Return (x, y) of the center of cell containing provided text 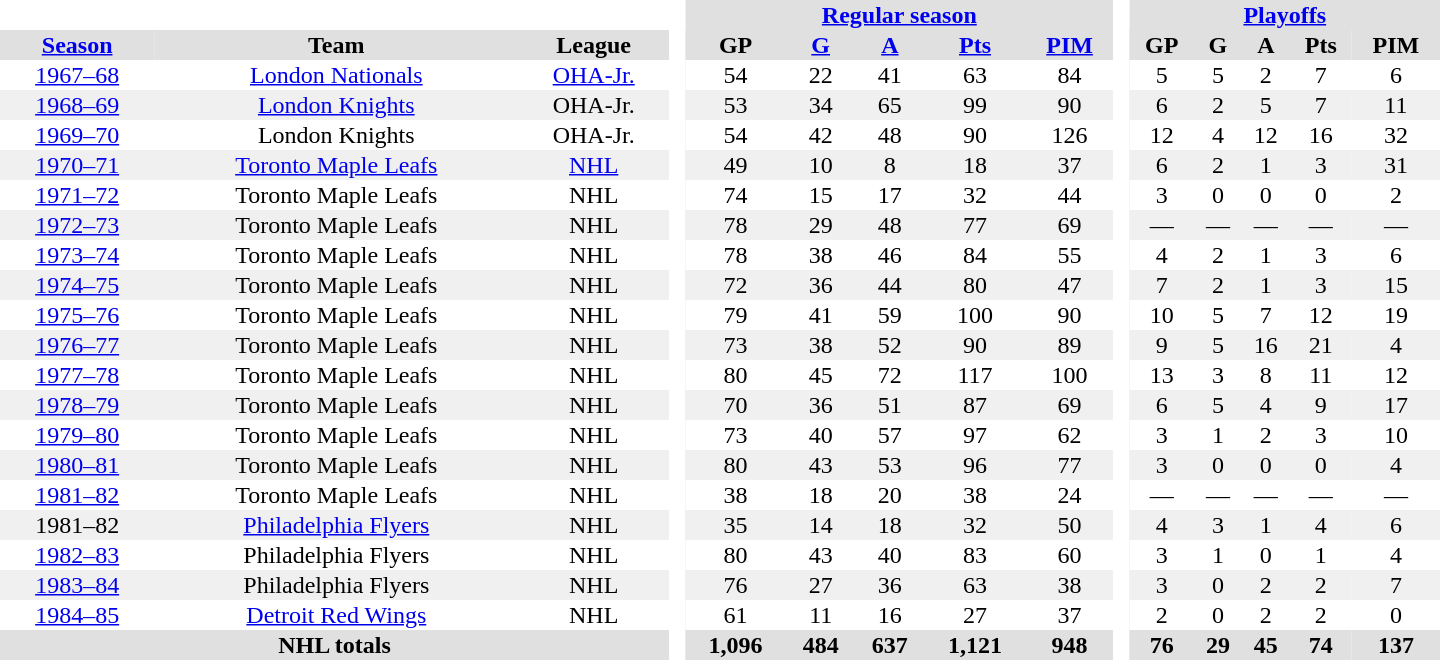
55 (1070, 255)
Playoffs (1285, 15)
1975–76 (77, 315)
1971–72 (77, 195)
62 (1070, 435)
1976–77 (77, 345)
83 (974, 555)
1967–68 (77, 75)
1983–84 (77, 585)
22 (820, 75)
1982–83 (77, 555)
31 (1396, 165)
59 (890, 315)
1979–80 (77, 435)
97 (974, 435)
137 (1396, 645)
57 (890, 435)
1974–75 (77, 285)
Team (336, 45)
1970–71 (77, 165)
60 (1070, 555)
49 (736, 165)
21 (1321, 345)
20 (890, 495)
1977–78 (77, 375)
1968–69 (77, 105)
87 (974, 405)
14 (820, 525)
96 (974, 465)
34 (820, 105)
126 (1070, 135)
89 (1070, 345)
61 (736, 615)
42 (820, 135)
70 (736, 405)
League (594, 45)
Season (77, 45)
46 (890, 255)
19 (1396, 315)
1984–85 (77, 615)
London Nationals (336, 75)
948 (1070, 645)
35 (736, 525)
47 (1070, 285)
1973–74 (77, 255)
24 (1070, 495)
1,121 (974, 645)
13 (1162, 375)
1969–70 (77, 135)
1,096 (736, 645)
1972–73 (77, 225)
484 (820, 645)
1978–79 (77, 405)
50 (1070, 525)
1980–81 (77, 465)
117 (974, 375)
65 (890, 105)
Detroit Red Wings (336, 615)
Regular season (900, 15)
NHL totals (334, 645)
637 (890, 645)
51 (890, 405)
52 (890, 345)
79 (736, 315)
99 (974, 105)
